Detect which cell encompasses the target text, then output its [X, Y] center coordinate. 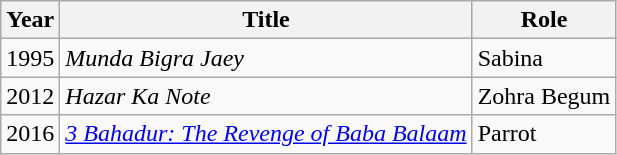
Year [30, 20]
1995 [30, 58]
2012 [30, 96]
Title [266, 20]
3 Bahadur: The Revenge of Baba Balaam [266, 134]
Role [544, 20]
Hazar Ka Note [266, 96]
Zohra Begum [544, 96]
Parrot [544, 134]
2016 [30, 134]
Sabina [544, 58]
Munda Bigra Jaey [266, 58]
